Return the (X, Y) coordinate for the center point of the cell that contains the specified text.  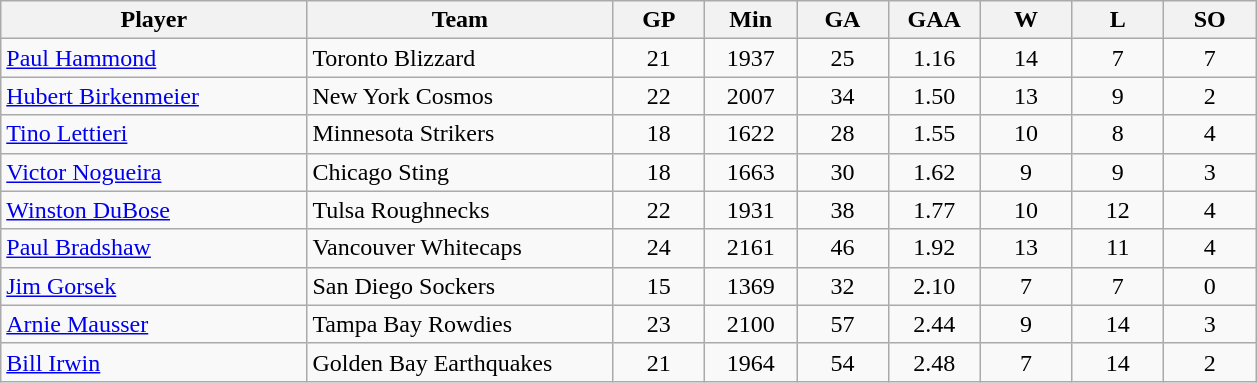
Golden Bay Earthquakes (460, 362)
8 (1118, 134)
24 (659, 248)
1663 (751, 172)
2100 (751, 324)
15 (659, 286)
Team (460, 20)
Vancouver Whitecaps (460, 248)
Minnesota Strikers (460, 134)
GAA (934, 20)
2.48 (934, 362)
1.16 (934, 58)
54 (843, 362)
2.44 (934, 324)
Arnie Mausser (154, 324)
32 (843, 286)
Chicago Sting (460, 172)
57 (843, 324)
1.77 (934, 210)
Tulsa Roughnecks (460, 210)
Victor Nogueira (154, 172)
1964 (751, 362)
25 (843, 58)
Paul Bradshaw (154, 248)
Min (751, 20)
GA (843, 20)
2.10 (934, 286)
1622 (751, 134)
1.50 (934, 96)
W (1026, 20)
San Diego Sockers (460, 286)
Toronto Blizzard (460, 58)
Tino Lettieri (154, 134)
Hubert Birkenmeier (154, 96)
0 (1210, 286)
1.92 (934, 248)
GP (659, 20)
34 (843, 96)
46 (843, 248)
12 (1118, 210)
Tampa Bay Rowdies (460, 324)
Jim Gorsek (154, 286)
11 (1118, 248)
Player (154, 20)
New York Cosmos (460, 96)
Bill Irwin (154, 362)
1369 (751, 286)
38 (843, 210)
1.62 (934, 172)
Paul Hammond (154, 58)
SO (1210, 20)
23 (659, 324)
2161 (751, 248)
28 (843, 134)
1.55 (934, 134)
1937 (751, 58)
Winston DuBose (154, 210)
1931 (751, 210)
30 (843, 172)
L (1118, 20)
2007 (751, 96)
